Find where the given text appears and provide that cell's center as (X, Y) coordinate. 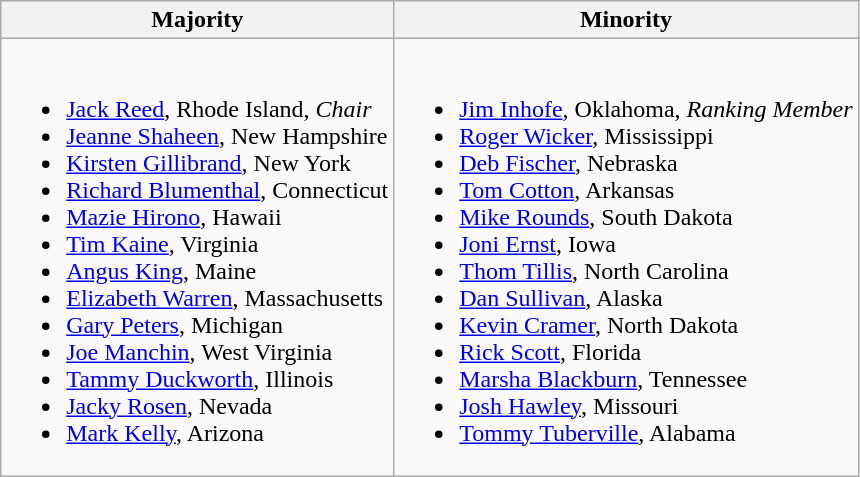
Majority (198, 20)
Minority (626, 20)
